Scan for the cell matching the given text and deliver its [x, y] coordinate at center. 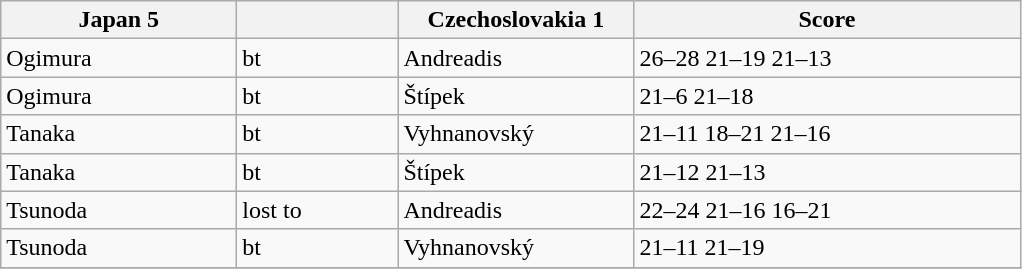
Score [827, 20]
21–11 18–21 21–16 [827, 134]
22–24 21–16 16–21 [827, 210]
21–12 21–13 [827, 172]
26–28 21–19 21–13 [827, 58]
Japan 5 [119, 20]
Czechoslovakia 1 [516, 20]
21–6 21–18 [827, 96]
lost to [318, 210]
21–11 21–19 [827, 248]
